Capture the cell that displays the provided text and extract its [X, Y] central coordinate. 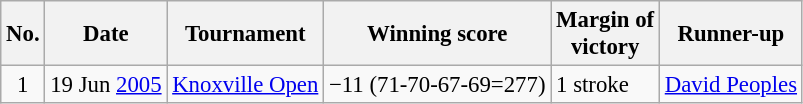
Date [106, 34]
No. [23, 34]
Knoxville Open [246, 85]
Runner-up [730, 34]
1 [23, 85]
19 Jun 2005 [106, 85]
−11 (71-70-67-69=277) [438, 85]
Winning score [438, 34]
Margin ofvictory [606, 34]
David Peoples [730, 85]
Tournament [246, 34]
1 stroke [606, 85]
